For the text-containing cell, return its midpoint in [x, y] coordinate format. 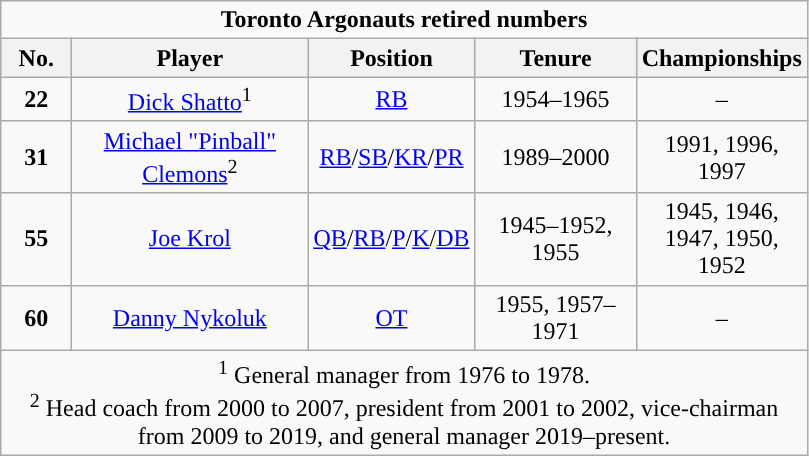
Player [190, 58]
Joe Krol [190, 239]
Michael "Pinball" Clemons2 [190, 157]
1989–2000 [556, 157]
55 [36, 239]
RB/SB/KR/PR [392, 157]
1991, 1996, 1997 [722, 157]
No. [36, 58]
Championships [722, 58]
22 [36, 100]
Danny Nykoluk [190, 318]
OT [392, 318]
1945–1952, 1955 [556, 239]
1954–1965 [556, 100]
RB [392, 100]
60 [36, 318]
1945, 1946, 1947, 1950, 1952 [722, 239]
Toronto Argonauts retired numbers [404, 20]
QB/RB/P/K/DB [392, 239]
1955, 1957–1971 [556, 318]
Dick Shatto1 [190, 100]
31 [36, 157]
Position [392, 58]
Tenure [556, 58]
